Return [x, y] of the center of cell containing provided text 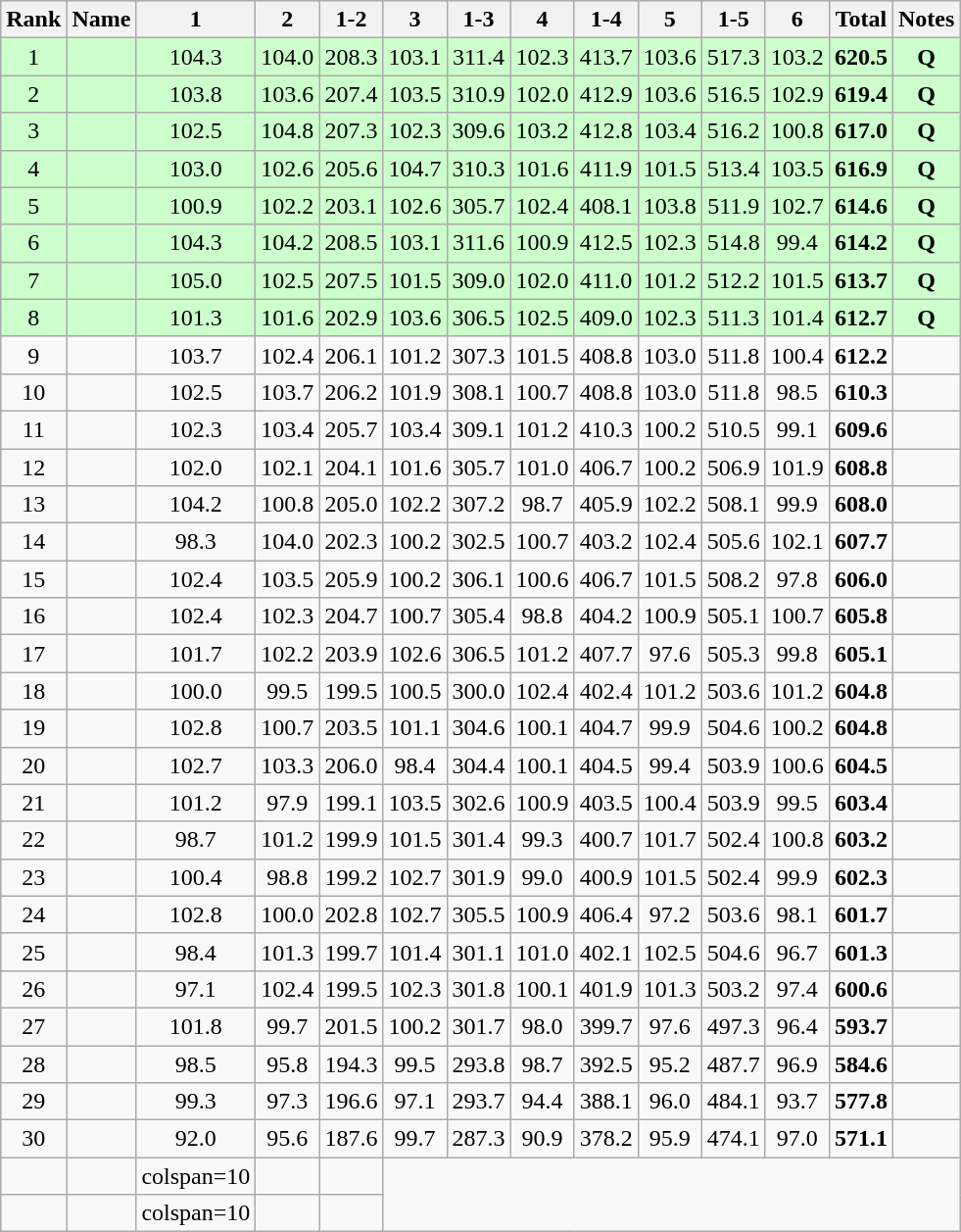
309.1 [478, 429]
104.8 [288, 131]
619.4 [860, 94]
612.2 [860, 355]
605.8 [860, 616]
510.5 [733, 429]
203.1 [351, 206]
308.1 [478, 392]
16 [33, 616]
305.4 [478, 616]
23 [33, 877]
616.9 [860, 169]
301.1 [478, 952]
97.8 [797, 579]
302.6 [478, 803]
92.0 [196, 1139]
484.1 [733, 1102]
300.0 [478, 691]
607.7 [860, 542]
99.0 [543, 877]
204.1 [351, 468]
97.3 [288, 1102]
194.3 [351, 1063]
102.9 [797, 94]
487.7 [733, 1063]
12 [33, 468]
307.3 [478, 355]
96.0 [670, 1102]
100.5 [415, 691]
505.6 [733, 542]
199.7 [351, 952]
577.8 [860, 1102]
301.8 [478, 989]
206.1 [351, 355]
14 [33, 542]
101.8 [196, 1026]
207.4 [351, 94]
99.8 [797, 654]
602.3 [860, 877]
304.4 [478, 765]
98.1 [797, 914]
400.9 [605, 877]
26 [33, 989]
606.0 [860, 579]
608.0 [860, 505]
1-5 [733, 20]
202.9 [351, 318]
404.5 [605, 765]
28 [33, 1063]
93.7 [797, 1102]
603.4 [860, 803]
584.6 [860, 1063]
401.9 [605, 989]
97.0 [797, 1139]
201.5 [351, 1026]
19 [33, 728]
Rank [33, 20]
310.3 [478, 169]
412.9 [605, 94]
1-4 [605, 20]
199.2 [351, 877]
202.3 [351, 542]
402.4 [605, 691]
187.6 [351, 1139]
199.9 [351, 840]
203.5 [351, 728]
613.7 [860, 280]
206.0 [351, 765]
94.4 [543, 1102]
15 [33, 579]
Notes [926, 20]
10 [33, 392]
388.1 [605, 1102]
306.1 [478, 579]
104.7 [415, 169]
305.5 [478, 914]
609.6 [860, 429]
203.9 [351, 654]
608.8 [860, 468]
412.8 [605, 131]
497.3 [733, 1026]
406.4 [605, 914]
405.9 [605, 505]
605.1 [860, 654]
96.4 [797, 1026]
206.2 [351, 392]
612.7 [860, 318]
98.0 [543, 1026]
97.4 [797, 989]
408.1 [605, 206]
1-2 [351, 20]
601.7 [860, 914]
99.1 [797, 429]
293.7 [478, 1102]
301.4 [478, 840]
301.9 [478, 877]
1-3 [478, 20]
105.0 [196, 280]
13 [33, 505]
412.5 [605, 243]
516.2 [733, 131]
506.9 [733, 468]
103.3 [288, 765]
311.6 [478, 243]
25 [33, 952]
511.9 [733, 206]
399.7 [605, 1026]
207.5 [351, 280]
409.0 [605, 318]
512.2 [733, 280]
302.5 [478, 542]
403.2 [605, 542]
400.7 [605, 840]
8 [33, 318]
96.9 [797, 1063]
287.3 [478, 1139]
96.7 [797, 952]
196.6 [351, 1102]
404.2 [605, 616]
24 [33, 914]
511.3 [733, 318]
402.1 [605, 952]
207.3 [351, 131]
21 [33, 803]
617.0 [860, 131]
95.9 [670, 1139]
208.3 [351, 57]
7 [33, 280]
407.7 [605, 654]
29 [33, 1102]
11 [33, 429]
304.6 [478, 728]
307.2 [478, 505]
311.4 [478, 57]
95.6 [288, 1139]
620.5 [860, 57]
301.7 [478, 1026]
205.7 [351, 429]
95.8 [288, 1063]
95.2 [670, 1063]
514.8 [733, 243]
411.9 [605, 169]
309.0 [478, 280]
603.2 [860, 840]
505.3 [733, 654]
22 [33, 840]
411.0 [605, 280]
208.5 [351, 243]
600.6 [860, 989]
97.2 [670, 914]
205.6 [351, 169]
508.2 [733, 579]
98.3 [196, 542]
27 [33, 1026]
205.0 [351, 505]
601.3 [860, 952]
20 [33, 765]
474.1 [733, 1139]
413.7 [605, 57]
614.6 [860, 206]
513.4 [733, 169]
604.5 [860, 765]
378.2 [605, 1139]
404.7 [605, 728]
571.1 [860, 1139]
610.3 [860, 392]
90.9 [543, 1139]
205.9 [351, 579]
101.1 [415, 728]
392.5 [605, 1063]
Total [860, 20]
410.3 [605, 429]
516.5 [733, 94]
30 [33, 1139]
310.9 [478, 94]
17 [33, 654]
508.1 [733, 505]
503.2 [733, 989]
517.3 [733, 57]
204.7 [351, 616]
97.9 [288, 803]
18 [33, 691]
593.7 [860, 1026]
309.6 [478, 131]
Name [102, 20]
9 [33, 355]
199.1 [351, 803]
202.8 [351, 914]
505.1 [733, 616]
293.8 [478, 1063]
403.5 [605, 803]
614.2 [860, 243]
